Detect which cell encompasses the target text, then output its [x, y] center coordinate. 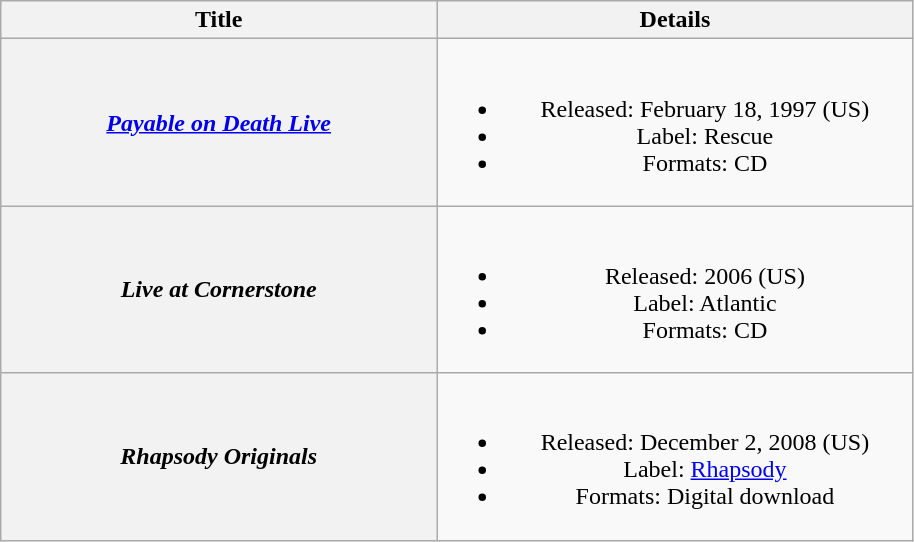
Payable on Death Live [219, 122]
Released: 2006 (US)Label: AtlanticFormats: CD [676, 290]
Released: December 2, 2008 (US)Label: RhapsodyFormats: Digital download [676, 456]
Released: February 18, 1997 (US)Label: RescueFormats: CD [676, 122]
Rhapsody Originals [219, 456]
Details [676, 20]
Title [219, 20]
Live at Cornerstone [219, 290]
